Provide the (x, y) coordinate of the cell's center where the given text is located.  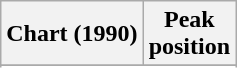
Peakposition (189, 34)
Chart (1990) (72, 34)
